Capture the cell that displays the provided text and extract its (x, y) central coordinate. 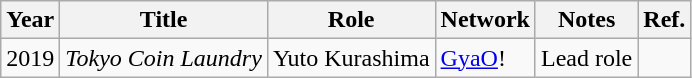
Yuto Kurashima (351, 58)
Title (164, 20)
Notes (586, 20)
Network (485, 20)
2019 (30, 58)
GyaO! (485, 58)
Lead role (586, 58)
Ref. (664, 20)
Tokyo Coin Laundry (164, 58)
Year (30, 20)
Role (351, 20)
